Search for the cell housing the specified text and yield its (x, y) center coordinate. 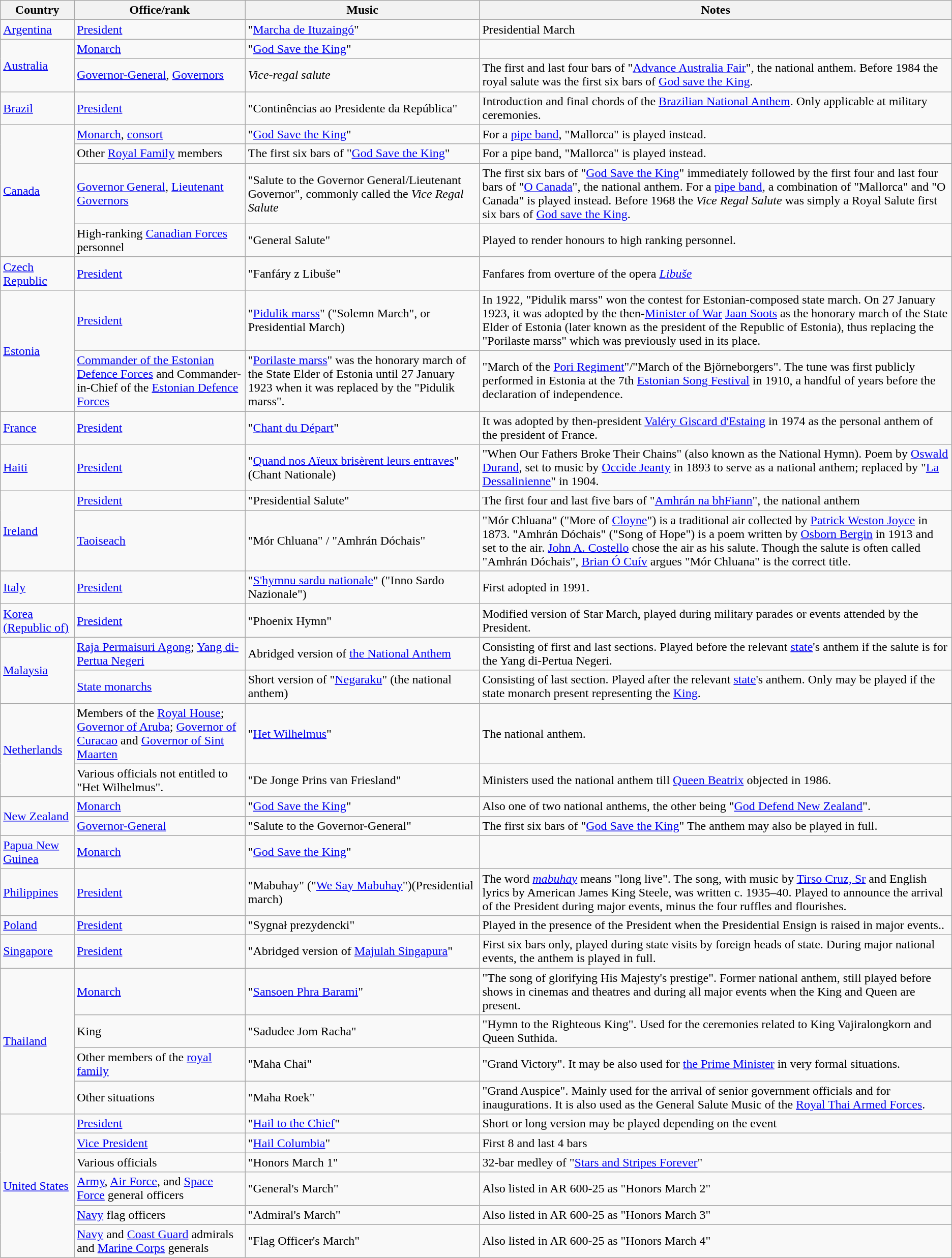
"Quand nos Aïeux brisèrent leurs entraves"(Chant Nationale) (362, 468)
Governor-General (160, 826)
"General Salute" (362, 240)
"Flag Officer's March" (362, 1241)
Papua New Guinea (38, 852)
Estonia (38, 350)
Malaysia (38, 670)
Ireland (38, 531)
"Hymn to the Righteous King". Used for the ceremonies related to King Vajiralongkorn and Queen Suthida. (716, 1031)
Short or long version may be played depending on the event (716, 1124)
Other members of the royal family (160, 1065)
Governor-General, Governors (160, 75)
"Mabuhay" ("We Say Mabuhay")(Presidential march) (362, 892)
Also listed in AR 600-25 as "Honors March 2" (716, 1189)
Consisting of last section. Played after the relevant state's anthem. Only may be played if the state monarch present representing the King. (716, 686)
High-ranking Canadian Forces personnel (160, 240)
Other situations (160, 1097)
"Mór Chluana" / "Amhrán Dóchais" (362, 541)
Ministers used the national anthem till Queen Beatrix objected in 1986. (716, 780)
"S'hymnu sardu nationale" ("Inno Sardo Nazionale") (362, 588)
King (160, 1031)
The national anthem. (716, 733)
Singapore (38, 951)
Also listed in AR 600-25 as "Honors March 4" (716, 1241)
Raja Permaisuri Agong; Yang di-Pertua Negeri (160, 654)
"Honors March 1" (362, 1162)
Army, Air Force, and Space Force general officers (160, 1189)
Abridged version of the National Anthem (362, 654)
Other Royal Family members (160, 154)
Poland (38, 925)
"Hail Columbia" (362, 1143)
First 8 and last 4 bars (716, 1143)
Canada (38, 191)
"Maha Chai" (362, 1065)
Notes (716, 10)
"Sadudee Jom Racha" (362, 1031)
Modified version of Star March, played during military parades or events attended by the President. (716, 620)
Also listed in AR 600-25 as "Honors March 3" (716, 1215)
Governor General, Lieutenant Governors (160, 193)
Haiti (38, 468)
Vice President (160, 1143)
Played in the presence of the President when the Presidential Ensign is raised in major events.. (716, 925)
Netherlands (38, 750)
"Het Wilhelmus" (362, 733)
Members of the Royal House; Governor of Aruba; Governor of Curacao and Governor of Sint Maarten (160, 733)
The first six bars of "God Save the King" (362, 154)
"Salute to the Governor General/Lieutenant Governor", commonly called the Vice Regal Salute (362, 193)
"Abridged version of Majulah Singapura" (362, 951)
France (38, 427)
Monarch, consort (160, 134)
Country (38, 10)
"Continências ao Presidente da República" (362, 108)
"Admiral's March" (362, 1215)
Music (362, 10)
First six bars only, played during state visits by foreign heads of state. During major national events, the anthem is played in full. (716, 951)
"Phoenix Hymn" (362, 620)
Italy (38, 588)
Consisting of first and last sections. Played before the relevant state's anthem if the salute is for the Yang di-Pertua Negeri. (716, 654)
"Porilaste marss" was the honorary march of the State Elder of Estonia until 27 January 1923 when it was replaced by the "Pidulik marss". (362, 380)
"Grand Victory". It may be also used for the Prime Minister in very formal situations. (716, 1065)
Short version of "Negaraku" (the national anthem) (362, 686)
It was adopted by then-president Valéry Giscard d'Estaing in 1974 as the personal anthem of the president of France. (716, 427)
First adopted in 1991. (716, 588)
Taoiseach (160, 541)
"Sansoen Phra Barami" (362, 992)
The first six bars of "God Save the King" The anthem may also be played in full. (716, 826)
Australia (38, 65)
United States (38, 1186)
Also one of two national anthems, the other being "God Defend New Zealand". (716, 806)
Presidential March (716, 29)
Played to render honours to high ranking personnel. (716, 240)
Czech Republic (38, 274)
Commander of the Estonian Defence Forces and Commander-in-Chief of the Estonian Defence Forces (160, 380)
New Zealand (38, 816)
Vice-regal salute (362, 75)
Navy and Coast Guard admirals and Marine Corps generals (160, 1241)
"Sygnał prezydencki" (362, 925)
"Fanfáry z Libuše" (362, 274)
State monarchs (160, 686)
"Marcha de Ituzaingó" (362, 29)
Introduction and final chords of the Brazilian National Anthem. Only applicable at military ceremonies. (716, 108)
"Presidential Salute" (362, 501)
Philippines (38, 892)
Thailand (38, 1041)
Office/rank (160, 10)
32-bar medley of "Stars and Stripes Forever" (716, 1162)
The first four and last five bars of "Amhrán na bhFiann", the national anthem (716, 501)
"Pidulik marss" ("Solemn March", or Presidential March) (362, 320)
Fanfares from overture of the opera Libuše (716, 274)
Argentina (38, 29)
Various officials not entitled to "Het Wilhelmus". (160, 780)
Navy flag officers (160, 1215)
"Hail to the Chief" (362, 1124)
"Chant du Départ" (362, 427)
Various officials (160, 1162)
"Maha Roek" (362, 1097)
Korea (Republic of) (38, 620)
"General's March" (362, 1189)
Brazil (38, 108)
"Salute to the Governor-General" (362, 826)
"De Jonge Prins van Friesland" (362, 780)
